Return [X, Y] of the center of cell containing provided text 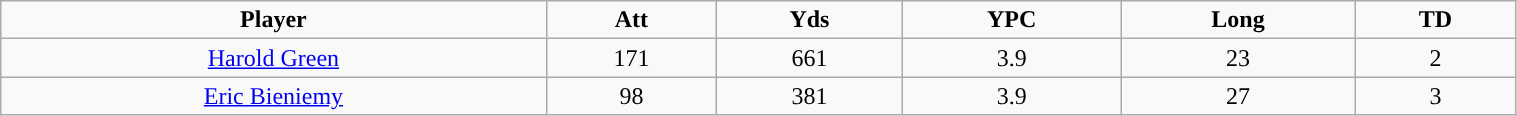
661 [810, 58]
Att [632, 20]
Yds [810, 20]
Long [1238, 20]
YPC [1012, 20]
TD [1436, 20]
Harold Green [274, 58]
98 [632, 96]
Eric Bieniemy [274, 96]
3 [1436, 96]
381 [810, 96]
2 [1436, 58]
27 [1238, 96]
Player [274, 20]
23 [1238, 58]
171 [632, 58]
